From the cell containing the given text, extract its center point as [X, Y] coordinate. 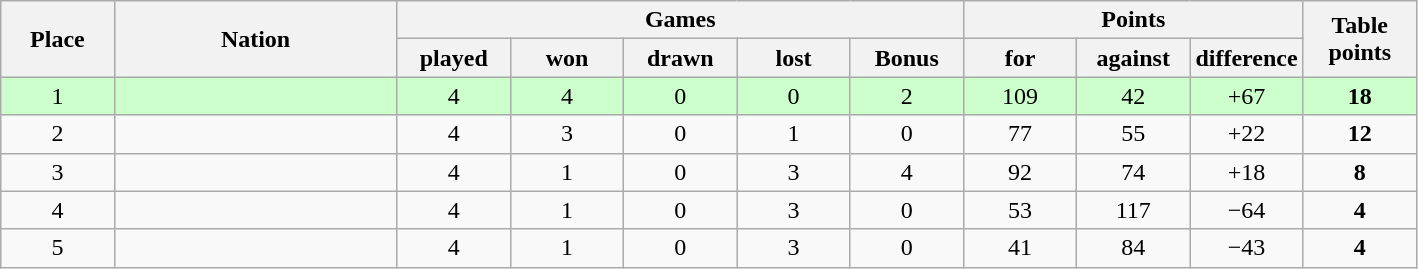
55 [1134, 134]
42 [1134, 96]
84 [1134, 248]
+22 [1246, 134]
lost [794, 58]
difference [1246, 58]
Nation [256, 39]
−43 [1246, 248]
for [1020, 58]
92 [1020, 172]
Tablepoints [1360, 39]
drawn [680, 58]
5 [58, 248]
117 [1134, 210]
Points [1133, 20]
Games [680, 20]
18 [1360, 96]
53 [1020, 210]
41 [1020, 248]
won [566, 58]
+67 [1246, 96]
8 [1360, 172]
against [1134, 58]
Bonus [906, 58]
77 [1020, 134]
Place [58, 39]
played [454, 58]
12 [1360, 134]
+18 [1246, 172]
109 [1020, 96]
74 [1134, 172]
−64 [1246, 210]
